Capture the cell that displays the provided text and extract its (x, y) central coordinate. 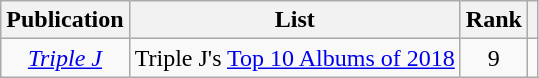
List (294, 20)
Triple J (65, 58)
Triple J's Top 10 Albums of 2018 (294, 58)
Publication (65, 20)
Rank (494, 20)
9 (494, 58)
